Detect which cell encompasses the target text, then output its [x, y] center coordinate. 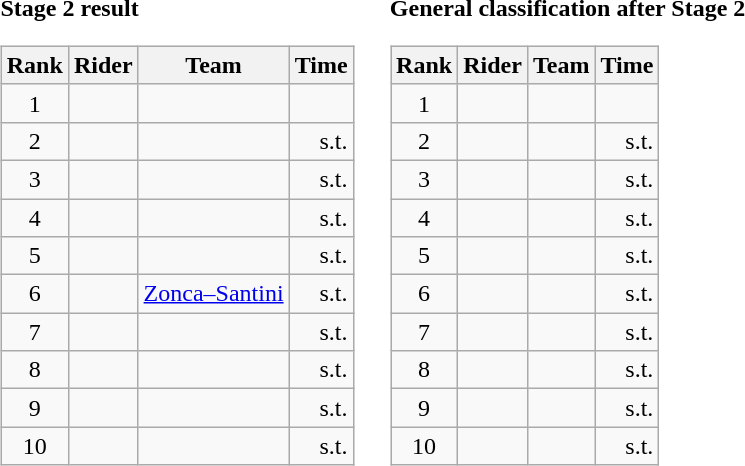
Zonca–Santini [214, 294]
